For the text-containing cell, return its midpoint in (X, Y) coordinate format. 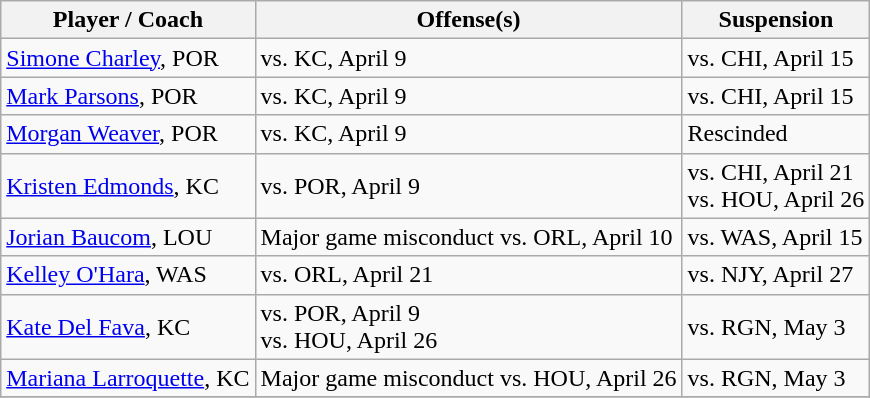
Simone Charley, POR (128, 58)
vs. WAS, April 15 (776, 237)
vs. POR, April 9 vs. HOU, April 26 (468, 326)
Major game misconduct vs. ORL, April 10 (468, 237)
Offense(s) (468, 20)
Kelley O'Hara, WAS (128, 275)
vs. NJY, April 27 (776, 275)
vs. ORL, April 21 (468, 275)
Player / Coach (128, 20)
vs. POR, April 9 (468, 186)
Major game misconduct vs. HOU, April 26 (468, 378)
vs. CHI, April 21vs. HOU, April 26 (776, 186)
Suspension (776, 20)
Kate Del Fava, KC (128, 326)
Mark Parsons, POR (128, 96)
Mariana Larroquette, KC (128, 378)
Jorian Baucom, LOU (128, 237)
Rescinded (776, 134)
Morgan Weaver, POR (128, 134)
Kristen Edmonds, KC (128, 186)
